Search for the cell housing the specified text and yield its (x, y) center coordinate. 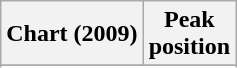
Peakposition (189, 34)
Chart (2009) (72, 34)
